From the cell containing the given text, extract its center point as [X, Y] coordinate. 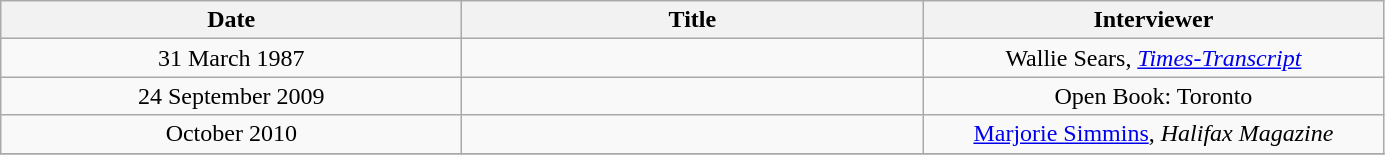
Title [692, 20]
24 September 2009 [232, 96]
Date [232, 20]
Marjorie Simmins, Halifax Magazine [1154, 134]
Wallie Sears, Times-Transcript [1154, 58]
October 2010 [232, 134]
31 March 1987 [232, 58]
Interviewer [1154, 20]
Open Book: Toronto [1154, 96]
